From the cell containing the given text, extract its center point as [x, y] coordinate. 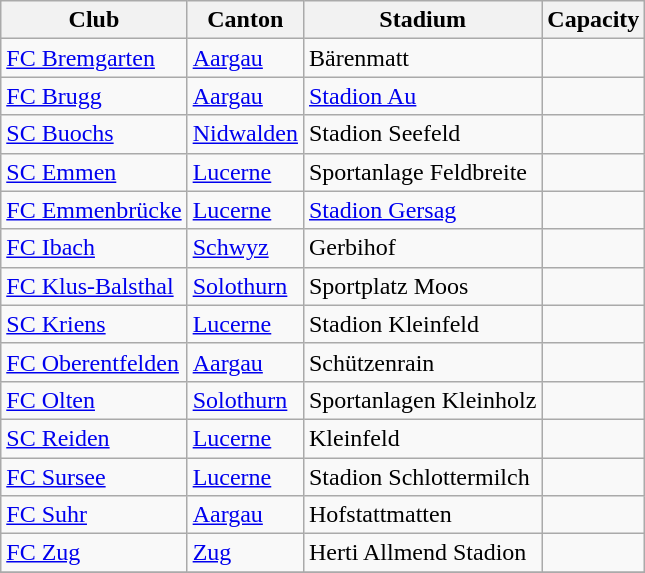
SC Kriens [94, 324]
Sportplatz Moos [422, 286]
FC Sursee [94, 477]
FC Zug [94, 553]
Schützenrain [422, 362]
Stadion Au [422, 96]
SC Emmen [94, 172]
FC Brugg [94, 96]
Sportanlage Feldbreite [422, 172]
Hofstattmatten [422, 515]
Club [94, 20]
Sportanlagen Kleinholz [422, 400]
Schwyz [245, 248]
FC Bremgarten [94, 58]
Bärenmatt [422, 58]
Capacity [594, 20]
Stadion Gersag [422, 210]
FC Ibach [94, 248]
SC Buochs [94, 134]
Zug [245, 553]
Stadium [422, 20]
Gerbihof [422, 248]
Nidwalden [245, 134]
FC Oberentfelden [94, 362]
FC Emmenbrücke [94, 210]
Canton [245, 20]
FC Klus-Balsthal [94, 286]
FC Suhr [94, 515]
Kleinfeld [422, 438]
Herti Allmend Stadion [422, 553]
FC Olten [94, 400]
Stadion Schlottermilch [422, 477]
Stadion Kleinfeld [422, 324]
Stadion Seefeld [422, 134]
SC Reiden [94, 438]
